Provide the (X, Y) coordinate of the cell's center where the given text is located.  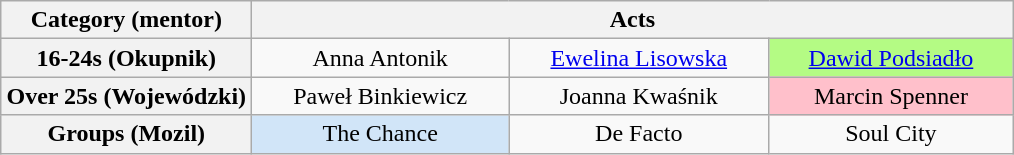
Marcin Spenner (891, 96)
Anna Antonik (380, 58)
Groups (Mozil) (126, 134)
Acts (632, 20)
Dawid Podsiadło (891, 58)
The Chance (380, 134)
Paweł Binkiewicz (380, 96)
De Facto (639, 134)
Joanna Kwaśnik (639, 96)
16-24s (Okupnik) (126, 58)
Ewelina Lisowska (639, 58)
Category (mentor) (126, 20)
Over 25s (Wojewódzki) (126, 96)
Soul City (891, 134)
